Return [x, y] of the center of cell containing provided text 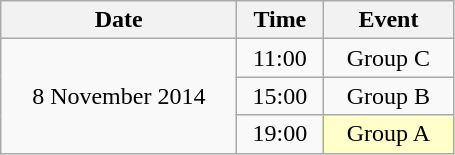
Event [388, 20]
Group B [388, 96]
Time [280, 20]
Group C [388, 58]
15:00 [280, 96]
19:00 [280, 134]
Group A [388, 134]
11:00 [280, 58]
8 November 2014 [119, 96]
Date [119, 20]
